Provide the [X, Y] coordinate of the cell's center where the given text is located.  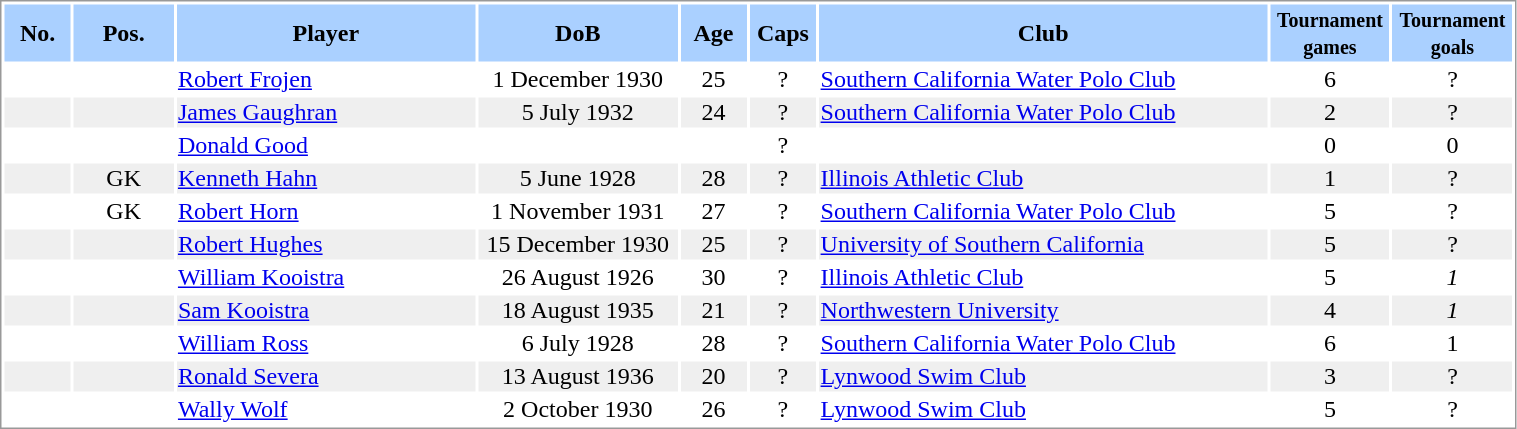
Robert Hughes [326, 245]
Caps [783, 32]
6 July 1928 [578, 343]
2 [1330, 113]
3 [1330, 377]
5 June 1928 [578, 179]
DoB [578, 32]
15 December 1930 [578, 245]
13 August 1936 [578, 377]
20 [713, 377]
26 [713, 409]
1 November 1931 [578, 211]
Wally Wolf [326, 409]
2 October 1930 [578, 409]
Player [326, 32]
Tournamentgames [1330, 32]
Donald Good [326, 145]
Kenneth Hahn [326, 179]
Pos. [124, 32]
William Ross [326, 343]
No. [37, 32]
5 July 1932 [578, 113]
University of Southern California [1043, 245]
27 [713, 211]
Robert Horn [326, 211]
21 [713, 311]
Northwestern University [1043, 311]
26 August 1926 [578, 277]
Club [1043, 32]
Age [713, 32]
William Kooistra [326, 277]
1 December 1930 [578, 79]
30 [713, 277]
24 [713, 113]
4 [1330, 311]
Ronald Severa [326, 377]
James Gaughran [326, 113]
Tournamentgoals [1453, 32]
18 August 1935 [578, 311]
Sam Kooistra [326, 311]
Robert Frojen [326, 79]
